Scan for the cell matching the given text and deliver its [X, Y] coordinate at center. 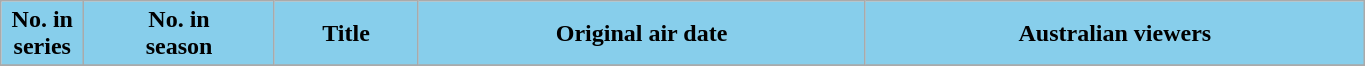
Title [346, 34]
Australian viewers [1114, 34]
No. inseries [42, 34]
Original air date [642, 34]
No. inseason [179, 34]
